Determine the [X, Y] coordinate at the center of the cell enclosing the given text.  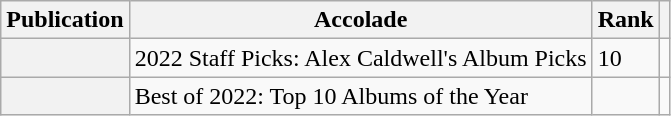
10 [626, 58]
Rank [626, 20]
2022 Staff Picks: Alex Caldwell's Album Picks [360, 58]
Best of 2022: Top 10 Albums of the Year [360, 96]
Accolade [360, 20]
Publication [65, 20]
